Detect which cell encompasses the target text, then output its [x, y] center coordinate. 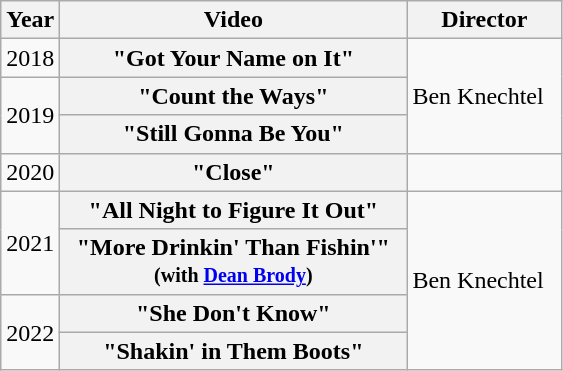
2020 [30, 172]
Director [484, 20]
"More Drinkin' Than Fishin'"(with Dean Brody) [234, 262]
"Close" [234, 172]
2022 [30, 332]
Video [234, 20]
2021 [30, 242]
"Got Your Name on It" [234, 58]
2019 [30, 115]
"She Don't Know" [234, 313]
"Still Gonna Be You" [234, 134]
2018 [30, 58]
"Count the Ways" [234, 96]
"Shakin' in Them Boots" [234, 351]
Year [30, 20]
"All Night to Figure It Out" [234, 210]
